Pinpoint the cell where the given text exists, returning its (x, y) midpoint coordinate. 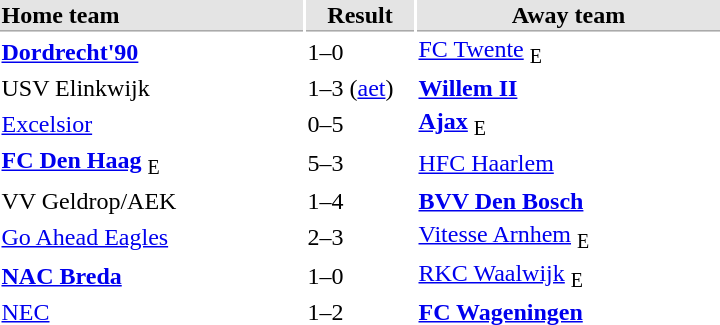
FC Den Haag E (152, 164)
2–3 (360, 236)
Go Ahead Eagles (152, 236)
USV Elinkwijk (152, 89)
5–3 (360, 164)
Ajax E (568, 125)
Result (360, 16)
Away team (568, 16)
Vitesse Arnhem E (568, 236)
Home team (152, 16)
Willem II (568, 89)
FC Twente E (568, 52)
Dordrecht'90 (152, 52)
Excelsior (152, 125)
BVV Den Bosch (568, 200)
1–3 (aet) (360, 89)
RKC Waalwijk E (568, 276)
1–4 (360, 200)
VV Geldrop/AEK (152, 200)
NAC Breda (152, 276)
0–5 (360, 125)
HFC Haarlem (568, 164)
